Locate the cell with the specified text and output its [X, Y] center coordinate. 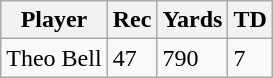
790 [192, 58]
Theo Bell [54, 58]
47 [132, 58]
Rec [132, 20]
7 [250, 58]
TD [250, 20]
Yards [192, 20]
Player [54, 20]
